Locate the cell with the specified text and output its (x, y) center coordinate. 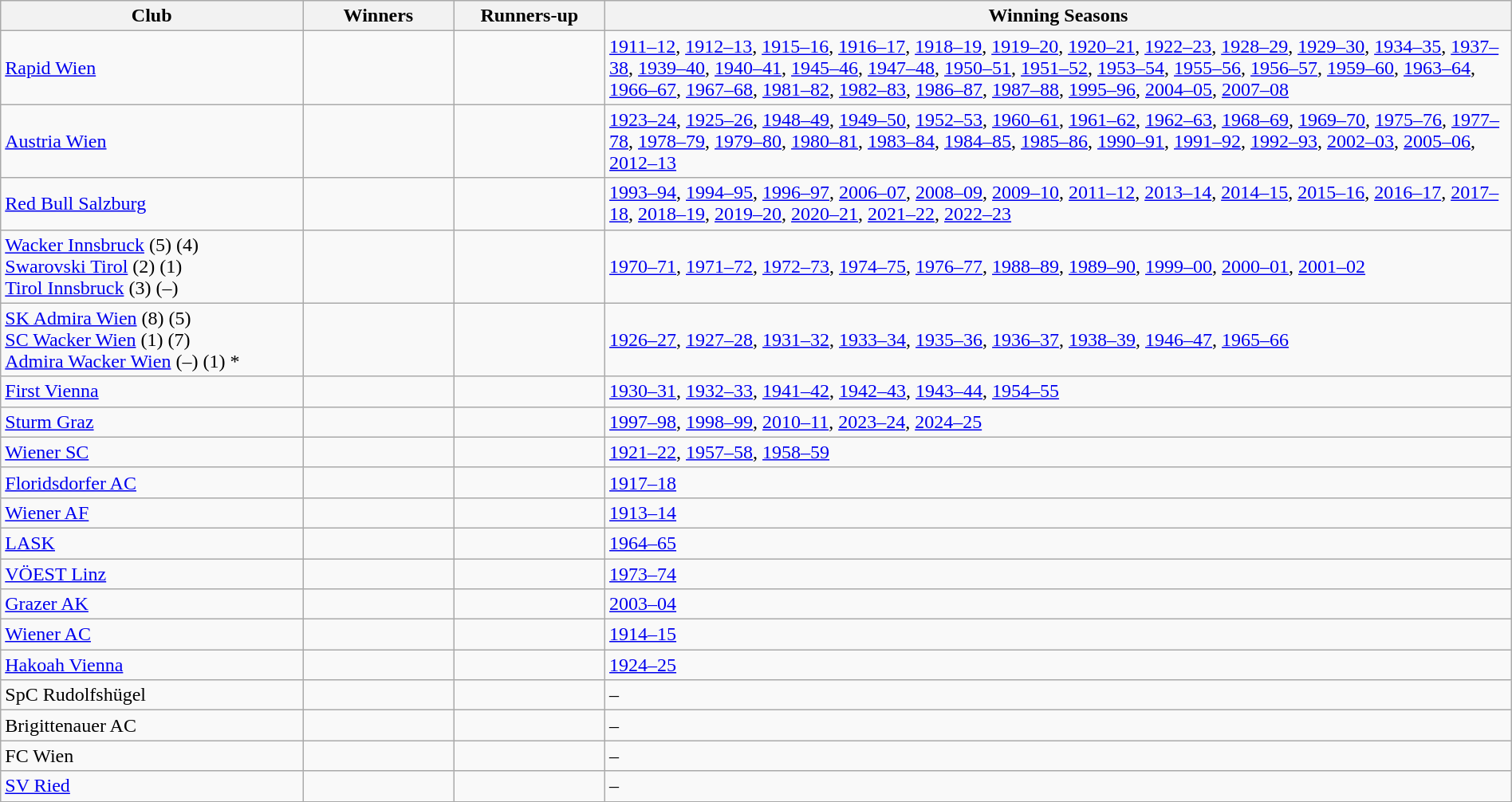
LASK (152, 543)
SpC Rudolfshügel (152, 695)
Brigittenauer AC (152, 725)
1924–25 (1059, 665)
Austria Wien (152, 141)
Wacker Innsbruck (5) (4) Swarovski Tirol (2) (1)Tirol Innsbruck (3) (–) (152, 266)
1930–31, 1932–33, 1941–42, 1942–43, 1943–44, 1954–55 (1059, 391)
Winning Seasons (1059, 16)
Grazer AK (152, 604)
Red Bull Salzburg (152, 204)
Wiener AC (152, 635)
1973–74 (1059, 573)
Rapid Wien (152, 68)
1913–14 (1059, 513)
SV Ried (152, 786)
1970–71, 1971–72, 1972–73, 1974–75, 1976–77, 1988–89, 1989–90, 1999–00, 2000–01, 2001–02 (1059, 266)
1917–18 (1059, 482)
1997–98, 1998–99, 2010–11, 2023–24, 2024–25 (1059, 422)
Runners-up (530, 16)
1926–27, 1927–28, 1931–32, 1933–34, 1935–36, 1936–37, 1938–39, 1946–47, 1965–66 (1059, 340)
VÖEST Linz (152, 573)
Sturm Graz (152, 422)
First Vienna (152, 391)
1914–15 (1059, 635)
Winners (378, 16)
SK Admira Wien (8) (5)SC Wacker Wien (1) (7)Admira Wacker Wien (–) (1) * (152, 340)
Hakoah Vienna (152, 665)
2003–04 (1059, 604)
Wiener SC (152, 452)
FC Wien (152, 756)
1921–22, 1957–58, 1958–59 (1059, 452)
Floridsdorfer AC (152, 482)
Club (152, 16)
Wiener AF (152, 513)
1964–65 (1059, 543)
